Pinpoint the cell where the given text exists, returning its (X, Y) midpoint coordinate. 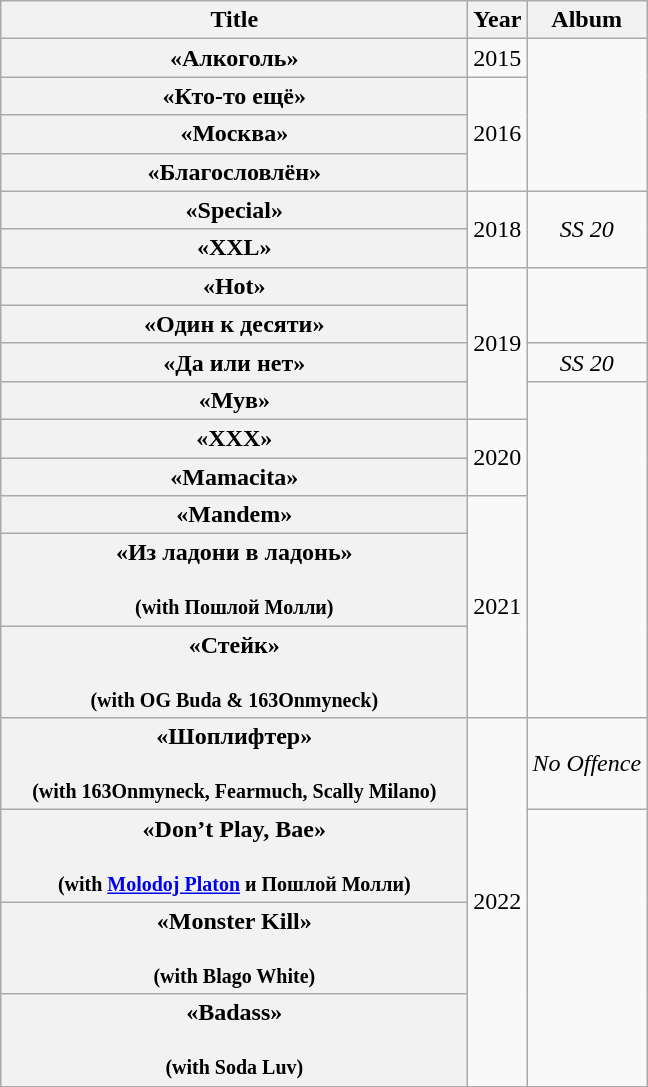
«Special» (234, 210)
«Hot» (234, 286)
«Mamacita» (234, 477)
«Mandem» (234, 515)
«Алкоголь» (234, 58)
2015 (498, 58)
«XXX» (234, 438)
«XXL» (234, 248)
«Badass»(with Soda Luv) (234, 1040)
«Мув» (234, 400)
«Да или нет» (234, 362)
2022 (498, 902)
Title (234, 20)
2020 (498, 457)
«Don’t Play, Bae»(with Molodoj Platon и Пошлой Молли) (234, 856)
«Стейк»(with OG Buda & 163Onmyneck) (234, 672)
2021 (498, 607)
2018 (498, 229)
Album (587, 20)
«Monster Kill»(with Blago White) (234, 948)
«Кто-то ещё» (234, 96)
«Из ладони в ладонь»(with Пошлой Молли) (234, 580)
«Благословлён» (234, 172)
No Offence (587, 764)
«Москва» (234, 134)
2019 (498, 343)
«Шоплифтер»(with 163Onmyneck, Fearmuch, Scally Milano) (234, 764)
«Один к десяти» (234, 324)
2016 (498, 134)
Year (498, 20)
